Search for the cell housing the specified text and yield its (x, y) center coordinate. 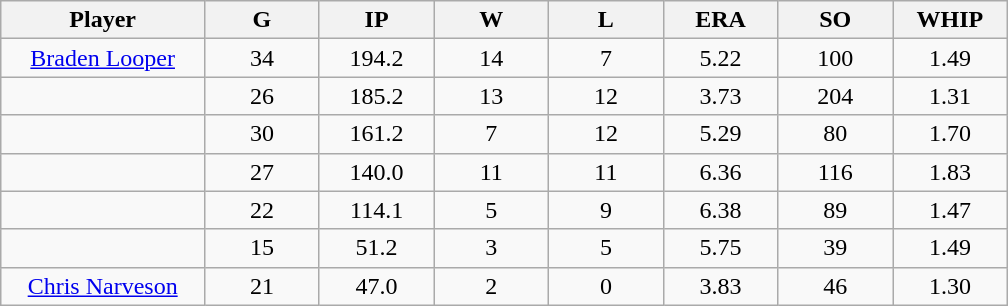
SO (836, 20)
9 (606, 210)
51.2 (376, 248)
ERA (720, 20)
3.73 (720, 96)
21 (262, 286)
30 (262, 134)
46 (836, 286)
1.31 (950, 96)
27 (262, 172)
204 (836, 96)
2 (492, 286)
116 (836, 172)
Player (103, 20)
G (262, 20)
0 (606, 286)
WHIP (950, 20)
34 (262, 58)
6.38 (720, 210)
22 (262, 210)
161.2 (376, 134)
26 (262, 96)
15 (262, 248)
39 (836, 248)
1.70 (950, 134)
Braden Looper (103, 58)
140.0 (376, 172)
100 (836, 58)
6.36 (720, 172)
194.2 (376, 58)
1.30 (950, 286)
89 (836, 210)
W (492, 20)
14 (492, 58)
3.83 (720, 286)
80 (836, 134)
1.47 (950, 210)
3 (492, 248)
5.22 (720, 58)
185.2 (376, 96)
13 (492, 96)
1.83 (950, 172)
IP (376, 20)
5.75 (720, 248)
Chris Narveson (103, 286)
114.1 (376, 210)
47.0 (376, 286)
L (606, 20)
5.29 (720, 134)
